Find where the given text appears and provide that cell's center as (X, Y) coordinate. 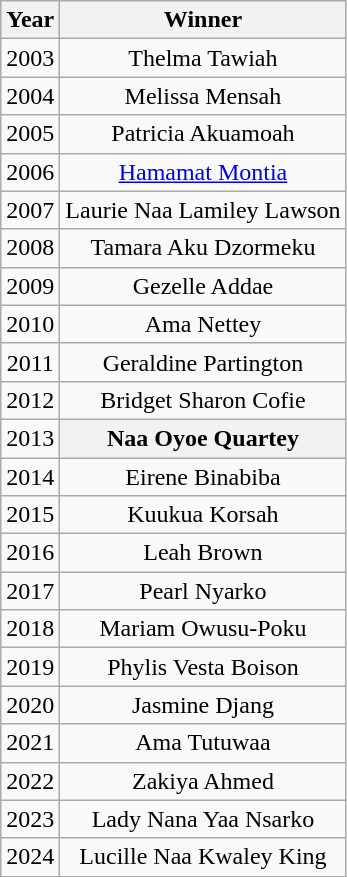
Gezelle Addae (203, 286)
2011 (30, 362)
2013 (30, 438)
Year (30, 20)
2006 (30, 172)
2022 (30, 781)
Phylis Vesta Boison (203, 667)
2018 (30, 629)
Winner (203, 20)
Geraldine Partington (203, 362)
2003 (30, 58)
Tamara Aku Dzormeku (203, 248)
2021 (30, 743)
2010 (30, 324)
2008 (30, 248)
Pearl Nyarko (203, 591)
2005 (30, 134)
Ama Tutuwaa (203, 743)
2023 (30, 819)
Bridget Sharon Cofie (203, 400)
2024 (30, 857)
Hamamat Montia (203, 172)
2012 (30, 400)
Mariam Owusu-Poku (203, 629)
2019 (30, 667)
Thelma Tawiah (203, 58)
2017 (30, 591)
Leah Brown (203, 553)
2009 (30, 286)
2014 (30, 477)
Zakiya Ahmed (203, 781)
Ama Nettey (203, 324)
Lucille Naa Kwaley King (203, 857)
2007 (30, 210)
Eirene Binabiba (203, 477)
Naa Oyoe Quartey (203, 438)
Jasmine Djang (203, 705)
2016 (30, 553)
2020 (30, 705)
2015 (30, 515)
Lady Nana Yaa Nsarko (203, 819)
Melissa Mensah (203, 96)
2004 (30, 96)
Laurie Naa Lamiley Lawson (203, 210)
Patricia Akuamoah (203, 134)
Kuukua Korsah (203, 515)
